Capture the cell that displays the provided text and extract its (X, Y) central coordinate. 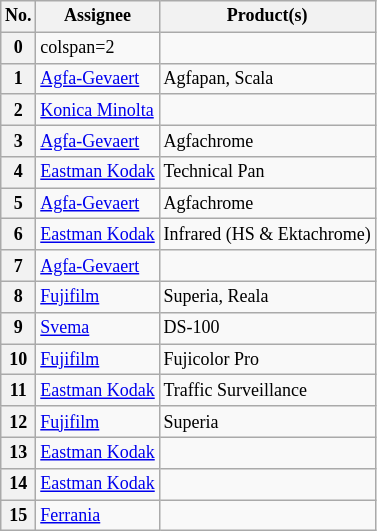
Superia (267, 422)
15 (18, 516)
Agfapan, Scala (267, 78)
0 (18, 48)
Assignee (98, 16)
No. (18, 16)
Svema (98, 328)
10 (18, 360)
12 (18, 422)
4 (18, 172)
Fujicolor Pro (267, 360)
DS-100 (267, 328)
2 (18, 110)
Superia, Reala (267, 296)
Product(s) (267, 16)
7 (18, 266)
Infrared (HS & Ektachrome) (267, 234)
6 (18, 234)
3 (18, 140)
Konica Minolta (98, 110)
5 (18, 204)
Traffic Surveillance (267, 390)
9 (18, 328)
8 (18, 296)
Technical Pan (267, 172)
11 (18, 390)
colspan=2 (98, 48)
14 (18, 484)
13 (18, 452)
1 (18, 78)
Ferrania (98, 516)
